Scan for the cell matching the given text and deliver its (x, y) coordinate at center. 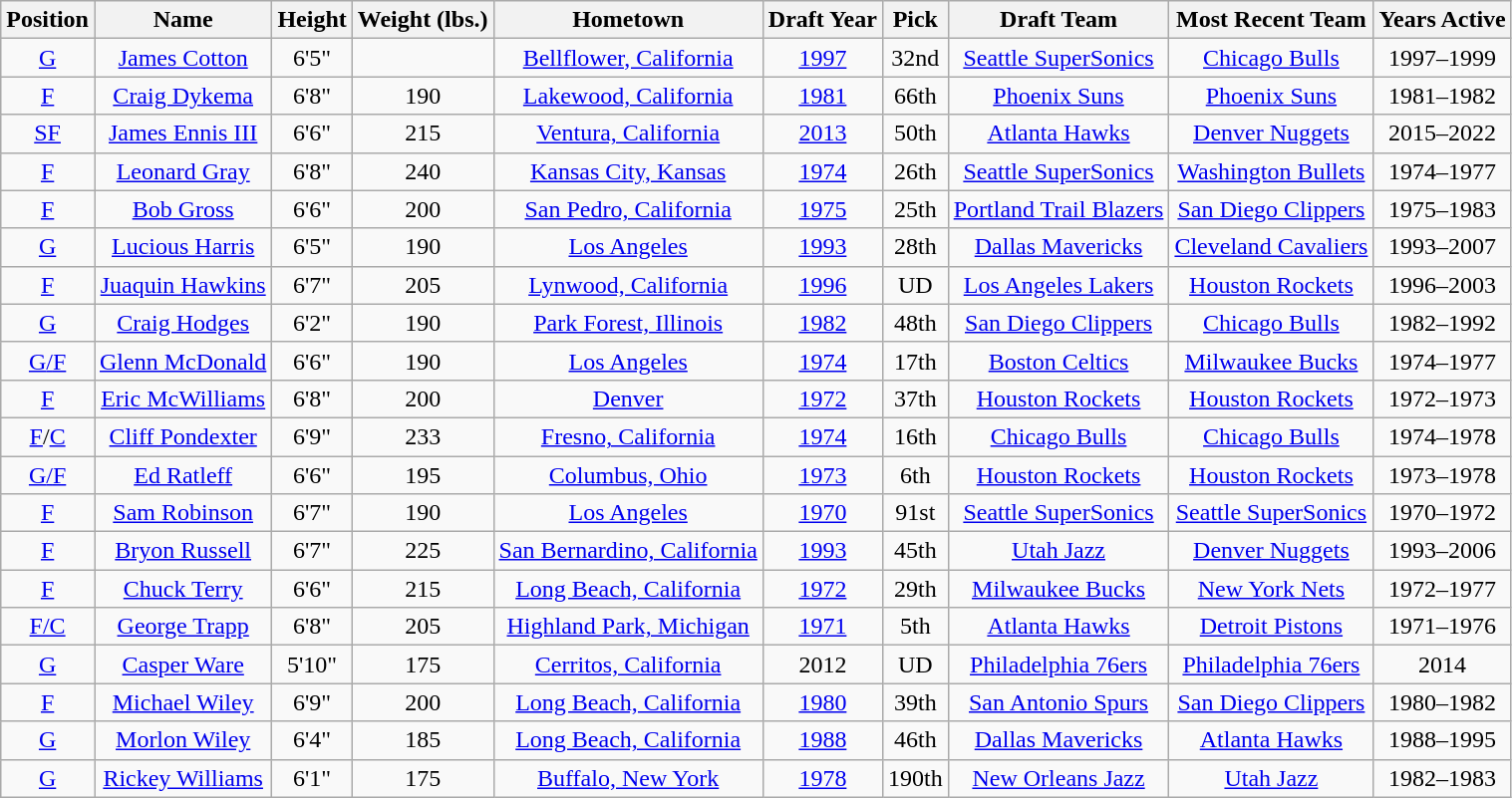
1980 (822, 702)
Hometown (628, 20)
Kansas City, Kansas (628, 171)
Chuck Terry (182, 589)
195 (423, 475)
1973 (822, 475)
SF (48, 133)
Lakewood, California (628, 96)
1971–1976 (1442, 627)
39th (915, 702)
Washington Bullets (1272, 171)
Cliff Pondexter (182, 436)
1975–1983 (1442, 209)
37th (915, 399)
17th (915, 361)
25th (915, 209)
46th (915, 740)
5'10" (312, 665)
Lucious Harris (182, 247)
1975 (822, 209)
Park Forest, Illinois (628, 323)
Fresno, California (628, 436)
Highland Park, Michigan (628, 627)
Most Recent Team (1272, 20)
1982–1992 (1442, 323)
6'1" (312, 778)
1971 (822, 627)
Cerritos, California (628, 665)
1970–1972 (1442, 513)
1997 (822, 58)
Height (312, 20)
26th (915, 171)
Pick (915, 20)
5th (915, 627)
Michael Wiley (182, 702)
Craig Dykema (182, 96)
Draft Team (1058, 20)
San Pedro, California (628, 209)
Craig Hodges (182, 323)
Glenn McDonald (182, 361)
Ed Ratleff (182, 475)
Morlon Wiley (182, 740)
George Trapp (182, 627)
225 (423, 551)
91st (915, 513)
1972–1977 (1442, 589)
1974–1978 (1442, 436)
James Ennis III (182, 133)
San Bernardino, California (628, 551)
Bob Gross (182, 209)
32nd (915, 58)
Weight (lbs.) (423, 20)
Casper Ware (182, 665)
2014 (1442, 665)
Years Active (1442, 20)
Denver (628, 399)
Lynwood, California (628, 285)
Eric McWilliams (182, 399)
1988 (822, 740)
185 (423, 740)
Rickey Williams (182, 778)
Columbus, Ohio (628, 475)
6th (915, 475)
Sam Robinson (182, 513)
New York Nets (1272, 589)
Portland Trail Blazers (1058, 209)
240 (423, 171)
1982 (822, 323)
2012 (822, 665)
48th (915, 323)
Los Angeles Lakers (1058, 285)
1996 (822, 285)
Leonard Gray (182, 171)
6'4" (312, 740)
San Antonio Spurs (1058, 702)
Bellflower, California (628, 58)
1972–1973 (1442, 399)
New Orleans Jazz (1058, 778)
Name (182, 20)
1978 (822, 778)
1973–1978 (1442, 475)
James Cotton (182, 58)
Boston Celtics (1058, 361)
1988–1995 (1442, 740)
1997–1999 (1442, 58)
Buffalo, New York (628, 778)
Draft Year (822, 20)
2015–2022 (1442, 133)
1981 (822, 96)
190th (915, 778)
29th (915, 589)
1993–2007 (1442, 247)
1980–1982 (1442, 702)
Position (48, 20)
45th (915, 551)
1970 (822, 513)
Bryon Russell (182, 551)
66th (915, 96)
28th (915, 247)
2013 (822, 133)
Juaquin Hawkins (182, 285)
1982–1983 (1442, 778)
1993–2006 (1442, 551)
233 (423, 436)
Ventura, California (628, 133)
Cleveland Cavaliers (1272, 247)
1996–2003 (1442, 285)
Detroit Pistons (1272, 627)
6'2" (312, 323)
50th (915, 133)
16th (915, 436)
1981–1982 (1442, 96)
